For the text-containing cell, return its midpoint in (x, y) coordinate format. 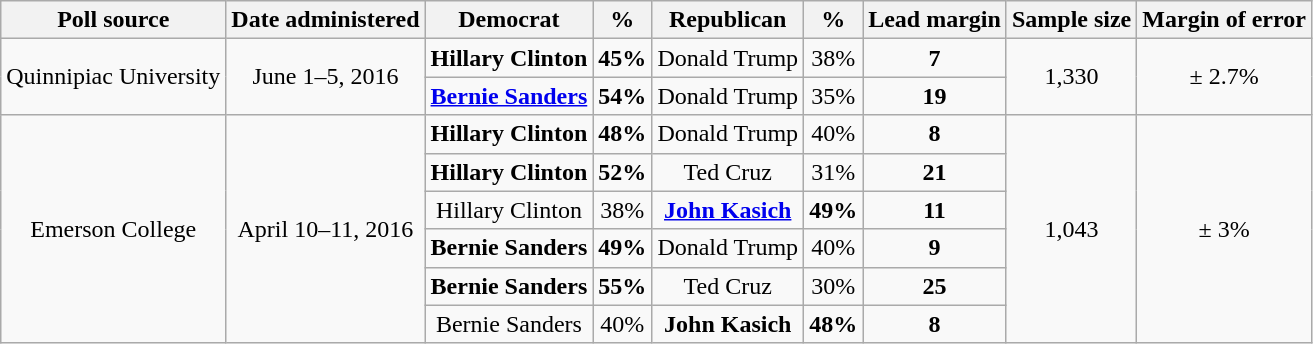
1,330 (1071, 77)
Emerson College (114, 229)
19 (935, 96)
Poll source (114, 20)
9 (935, 248)
21 (935, 172)
Quinnipiac University (114, 77)
45% (622, 58)
± 2.7% (1224, 77)
1,043 (1071, 229)
25 (935, 286)
Sample size (1071, 20)
30% (834, 286)
± 3% (1224, 229)
Republican (728, 20)
April 10–11, 2016 (326, 229)
Lead margin (935, 20)
Margin of error (1224, 20)
Democrat (509, 20)
55% (622, 286)
52% (622, 172)
31% (834, 172)
Date administered (326, 20)
35% (834, 96)
54% (622, 96)
11 (935, 210)
7 (935, 58)
June 1–5, 2016 (326, 77)
